Output the [X, Y] coordinate of the center of the cell containing the given text.  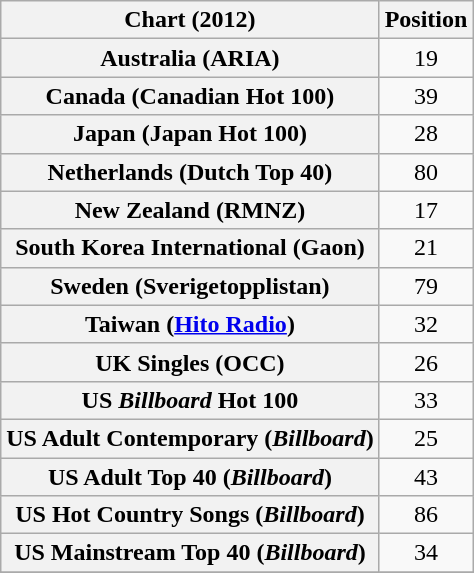
86 [426, 515]
26 [426, 362]
34 [426, 553]
21 [426, 248]
US Adult Contemporary (Billboard) [190, 438]
Netherlands (Dutch Top 40) [190, 172]
80 [426, 172]
39 [426, 96]
US Adult Top 40 (Billboard) [190, 477]
28 [426, 134]
19 [426, 58]
Canada (Canadian Hot 100) [190, 96]
33 [426, 400]
79 [426, 286]
Japan (Japan Hot 100) [190, 134]
New Zealand (RMNZ) [190, 210]
US Billboard Hot 100 [190, 400]
32 [426, 324]
UK Singles (OCC) [190, 362]
25 [426, 438]
Position [426, 20]
US Mainstream Top 40 (Billboard) [190, 553]
Chart (2012) [190, 20]
Sweden (Sverigetopplistan) [190, 286]
17 [426, 210]
Australia (ARIA) [190, 58]
Taiwan (Hito Radio) [190, 324]
South Korea International (Gaon) [190, 248]
43 [426, 477]
US Hot Country Songs (Billboard) [190, 515]
